Return (x, y) of the center of cell containing provided text 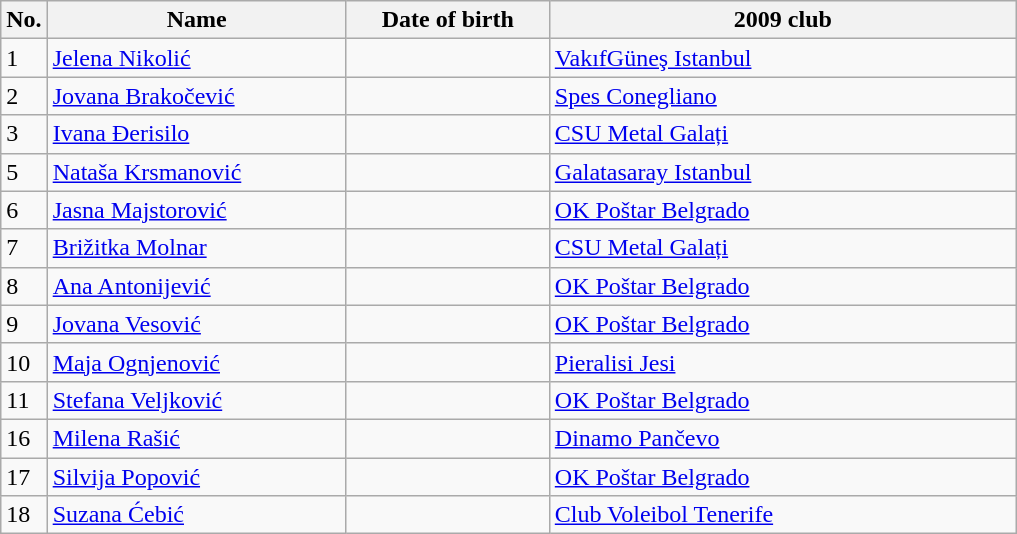
Galatasaray Istanbul (782, 172)
Club Voleibol Tenerife (782, 515)
Dinamo Pančevo (782, 438)
Ivana Ðerisilo (196, 134)
6 (24, 210)
Date of birth (448, 20)
Brižitka Molnar (196, 248)
Nataša Krsmanović (196, 172)
9 (24, 324)
Stefana Veljković (196, 400)
18 (24, 515)
16 (24, 438)
Jovana Vesović (196, 324)
Name (196, 20)
3 (24, 134)
Suzana Ćebić (196, 515)
17 (24, 477)
1 (24, 58)
Jelena Nikolić (196, 58)
VakıfGüneş Istanbul (782, 58)
Maja Ognjenović (196, 362)
2 (24, 96)
5 (24, 172)
10 (24, 362)
Jasna Majstorović (196, 210)
7 (24, 248)
Spes Conegliano (782, 96)
No. (24, 20)
Silvija Popović (196, 477)
Ana Antonijević (196, 286)
Milena Rašić (196, 438)
8 (24, 286)
Pieralisi Jesi (782, 362)
Jovana Brakočević (196, 96)
11 (24, 400)
2009 club (782, 20)
